Output the [x, y] coordinate of the center of the cell containing the given text.  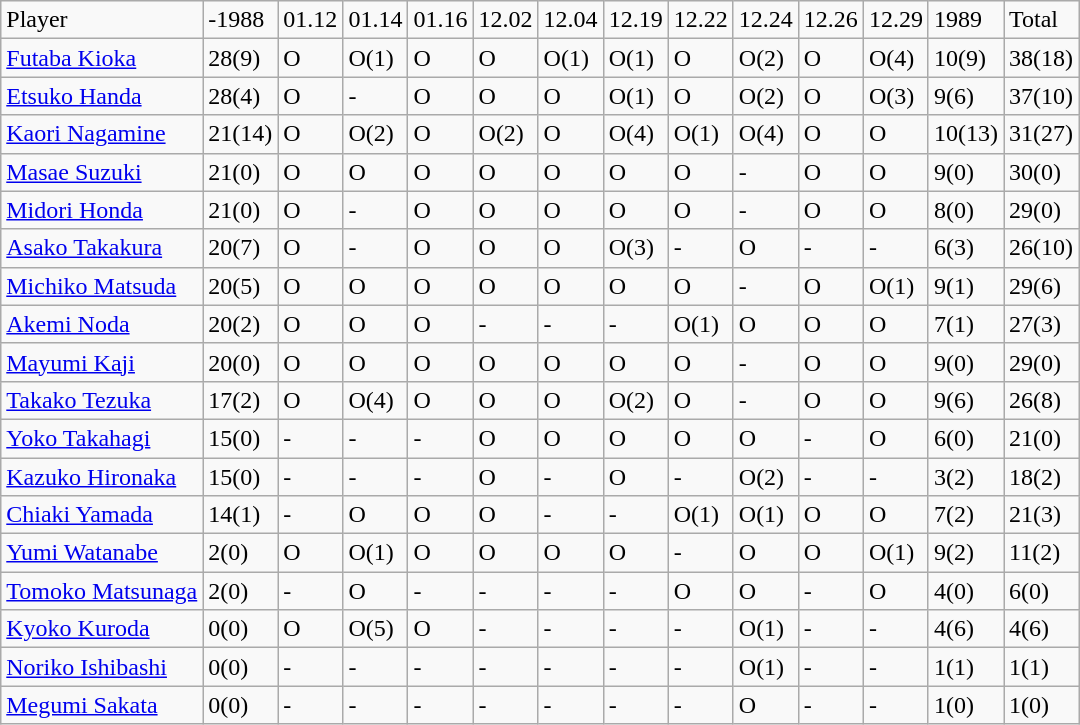
30(0) [1042, 172]
26(8) [1042, 400]
18(2) [1042, 477]
Michiko Matsuda [102, 286]
37(10) [1042, 96]
4(0) [966, 591]
01.16 [440, 20]
Akemi Noda [102, 324]
12.24 [766, 20]
29(6) [1042, 286]
28(4) [240, 96]
3(2) [966, 477]
Yoko Takahagi [102, 438]
11(2) [1042, 553]
9(2) [966, 553]
12.19 [636, 20]
20(2) [240, 324]
12.02 [506, 20]
21(14) [240, 134]
20(0) [240, 362]
Player [102, 20]
Kyoko Kuroda [102, 629]
Takako Tezuka [102, 400]
28(9) [240, 58]
Total [1042, 20]
8(0) [966, 210]
Futaba Kioka [102, 58]
27(3) [1042, 324]
Kazuko Hironaka [102, 477]
17(2) [240, 400]
31(27) [1042, 134]
7(2) [966, 515]
21(3) [1042, 515]
26(10) [1042, 248]
Mayumi Kaji [102, 362]
7(1) [966, 324]
Tomoko Matsunaga [102, 591]
12.22 [700, 20]
Kaori Nagamine [102, 134]
12.04 [570, 20]
10(9) [966, 58]
-1988 [240, 20]
9(1) [966, 286]
Chiaki Yamada [102, 515]
Megumi Sakata [102, 705]
1989 [966, 20]
10(13) [966, 134]
6(3) [966, 248]
14(1) [240, 515]
20(5) [240, 286]
Midori Honda [102, 210]
01.14 [376, 20]
Noriko Ishibashi [102, 667]
Etsuko Handa [102, 96]
Masae Suzuki [102, 172]
12.26 [830, 20]
12.29 [896, 20]
Asako Takakura [102, 248]
38(18) [1042, 58]
O(5) [376, 629]
Yumi Watanabe [102, 553]
20(7) [240, 248]
01.12 [310, 20]
